Search for the cell housing the specified text and yield its [x, y] center coordinate. 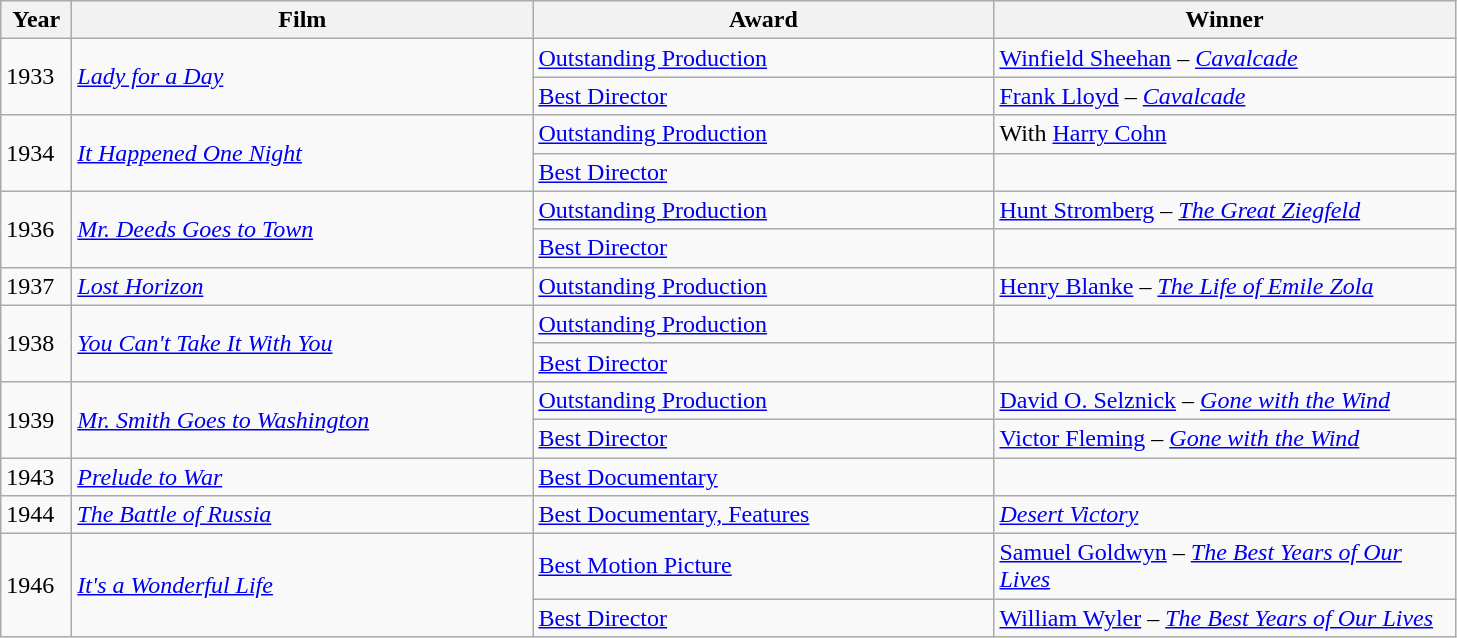
Best Motion Picture [764, 566]
It Happened One Night [302, 153]
Samuel Goldwyn – The Best Years of Our Lives [1224, 566]
Year [36, 20]
Winner [1224, 20]
Henry Blanke – The Life of Emile Zola [1224, 286]
Best Documentary, Features [764, 515]
1936 [36, 229]
David O. Selznick – Gone with the Wind [1224, 400]
Mr. Smith Goes to Washington [302, 419]
With Harry Cohn [1224, 134]
Mr. Deeds Goes to Town [302, 229]
1937 [36, 286]
The Battle of Russia [302, 515]
Prelude to War [302, 477]
Desert Victory [1224, 515]
You Can't Take It With You [302, 343]
Film [302, 20]
Hunt Stromberg – The Great Ziegfeld [1224, 210]
1944 [36, 515]
Best Documentary [764, 477]
William Wyler – The Best Years of Our Lives [1224, 618]
Frank Lloyd – Cavalcade [1224, 96]
1943 [36, 477]
1946 [36, 586]
It's a Wonderful Life [302, 586]
Lady for a Day [302, 77]
Winfield Sheehan – Cavalcade [1224, 58]
Lost Horizon [302, 286]
1933 [36, 77]
1939 [36, 419]
1934 [36, 153]
Victor Fleming – Gone with the Wind [1224, 438]
Award [764, 20]
1938 [36, 343]
